Return the (x, y) coordinate for the center point of the cell that contains the specified text.  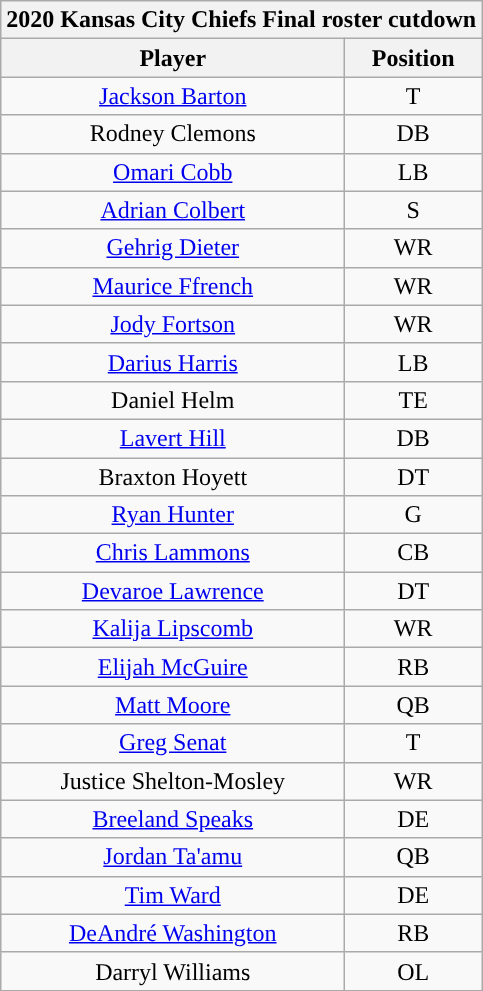
Jody Fortson (173, 324)
Matt Moore (173, 705)
Darryl Williams (173, 971)
Devaroe Lawrence (173, 591)
Justice Shelton-Mosley (173, 781)
Jordan Ta'amu (173, 857)
Player (173, 58)
Jackson Barton (173, 96)
Kalija Lipscomb (173, 629)
Maurice Ffrench (173, 286)
S (414, 210)
Braxton Hoyett (173, 477)
Adrian Colbert (173, 210)
DeAndré Washington (173, 933)
Lavert Hill (173, 438)
Rodney Clemons (173, 134)
TE (414, 400)
Chris Lammons (173, 553)
Daniel Helm (173, 400)
Breeland Speaks (173, 819)
CB (414, 553)
Gehrig Dieter (173, 248)
Omari Cobb (173, 172)
OL (414, 971)
Tim Ward (173, 895)
Elijah McGuire (173, 667)
G (414, 515)
2020 Kansas City Chiefs Final roster cutdown (242, 20)
Position (414, 58)
Greg Senat (173, 743)
Ryan Hunter (173, 515)
Darius Harris (173, 362)
